Locate the cell with the specified text and output its [x, y] center coordinate. 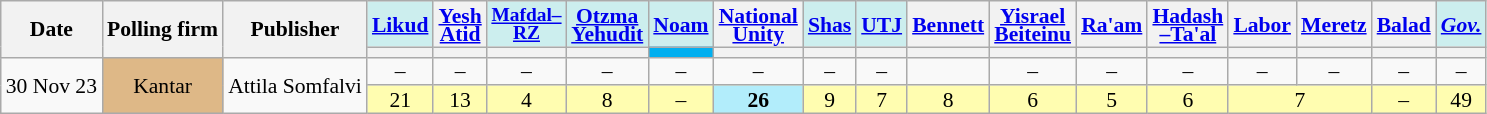
Ra'am [1112, 24]
Attila Somfalvi [295, 85]
Bennett [948, 24]
21 [400, 100]
Mafdal–RZ [526, 24]
Kantar [162, 85]
Labor [1262, 24]
YeshAtid [460, 24]
NationalUnity [758, 24]
13 [460, 100]
9 [830, 100]
Date [52, 29]
49 [1462, 100]
Likud [400, 24]
Shas [830, 24]
4 [526, 100]
Meretz [1334, 24]
Hadash–Ta'al [1188, 24]
Polling firm [162, 29]
5 [1112, 100]
26 [758, 100]
Publisher [295, 29]
UTJ [882, 24]
YisraelBeiteinu [1032, 24]
Noam [680, 24]
Gov. [1462, 24]
Balad [1404, 24]
OtzmaYehudit [607, 24]
30 Nov 23 [52, 85]
